From the cell containing the given text, extract its center point as (x, y) coordinate. 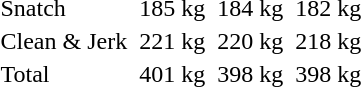
220 kg (250, 41)
221 kg (172, 41)
